Return the (X, Y) coordinate for the center point of the cell that contains the specified text.  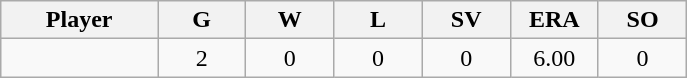
SV (466, 20)
L (378, 20)
ERA (554, 20)
2 (202, 58)
SO (642, 20)
Player (80, 20)
G (202, 20)
W (290, 20)
6.00 (554, 58)
